Pinpoint the cell where the given text exists, returning its (x, y) midpoint coordinate. 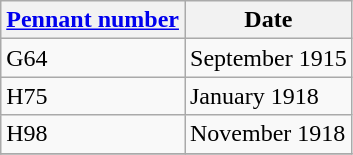
Date (268, 20)
January 1918 (268, 96)
Pennant number (93, 20)
November 1918 (268, 134)
September 1915 (268, 58)
H98 (93, 134)
G64 (93, 58)
H75 (93, 96)
